Extract the [x, y] coordinate from the center of the cell holding the provided text.  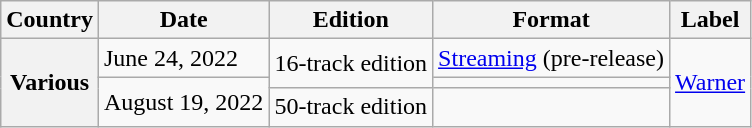
August 19, 2022 [183, 102]
Streaming (pre-release) [552, 58]
Label [710, 20]
Edition [351, 20]
Date [183, 20]
Country [50, 20]
June 24, 2022 [183, 58]
Format [552, 20]
Warner [710, 82]
16-track edition [351, 64]
Various [50, 82]
50-track edition [351, 107]
